Locate the cell with the specified text and output its (X, Y) center coordinate. 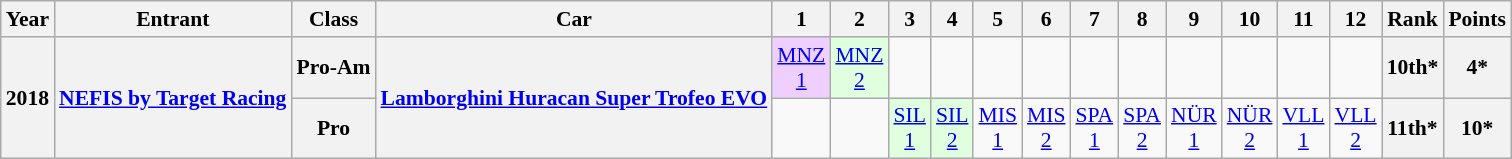
MIS1 (998, 128)
Entrant (172, 19)
SPA2 (1142, 128)
SPA1 (1095, 128)
2 (859, 19)
11th* (1413, 128)
10th* (1413, 68)
MNZ1 (801, 68)
3 (910, 19)
NEFIS by Target Racing (172, 98)
Lamborghini Huracan Super Trofeo EVO (574, 98)
Year (28, 19)
MNZ2 (859, 68)
Class (333, 19)
VLL2 (1356, 128)
Pro-Am (333, 68)
9 (1194, 19)
10 (1250, 19)
12 (1356, 19)
NÜR1 (1194, 128)
11 (1303, 19)
4* (1477, 68)
2018 (28, 98)
SIL1 (910, 128)
Rank (1413, 19)
6 (1046, 19)
7 (1095, 19)
MIS2 (1046, 128)
VLL1 (1303, 128)
5 (998, 19)
SIL2 (952, 128)
Car (574, 19)
NÜR2 (1250, 128)
1 (801, 19)
8 (1142, 19)
Points (1477, 19)
Pro (333, 128)
4 (952, 19)
10* (1477, 128)
